Pinpoint the cell where the given text exists, returning its (x, y) midpoint coordinate. 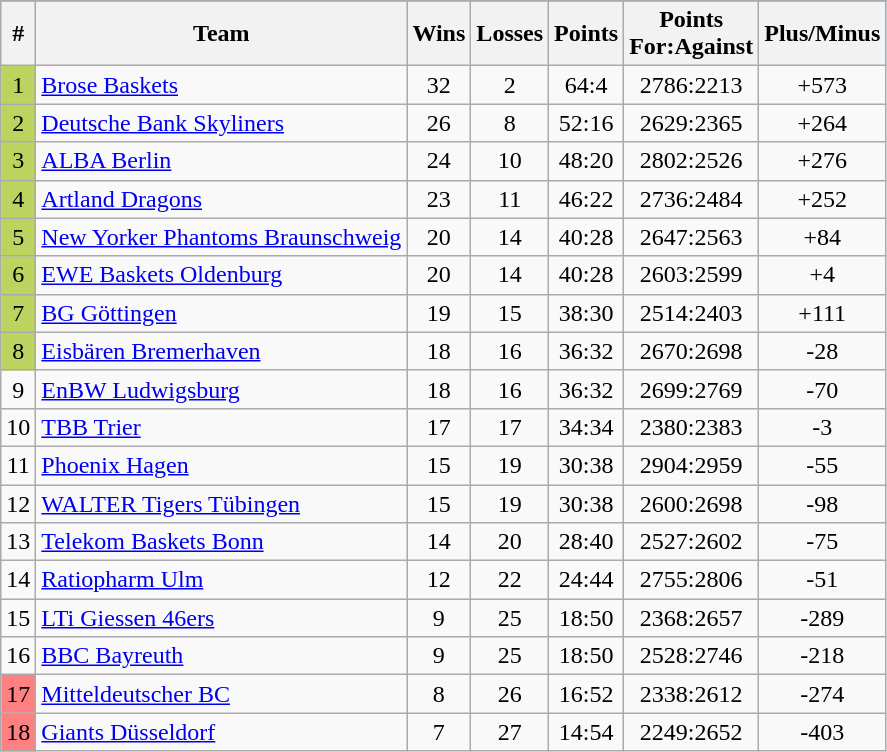
Wins (439, 34)
24:44 (586, 580)
LTi Giessen 46ers (222, 618)
2380:2383 (692, 427)
1 (18, 85)
+264 (822, 123)
New Yorker Phantoms Braunschweig (222, 237)
2647:2563 (692, 237)
2514:2403 (692, 313)
4 (18, 199)
3 (18, 161)
2670:2698 (692, 351)
Brose Baskets (222, 85)
Artland Dragons (222, 199)
46:22 (586, 199)
16:52 (586, 694)
64:4 (586, 85)
5 (18, 237)
2755:2806 (692, 580)
2786:2213 (692, 85)
BG Göttingen (222, 313)
2368:2657 (692, 618)
2528:2746 (692, 656)
2736:2484 (692, 199)
Deutsche Bank Skyliners (222, 123)
34:34 (586, 427)
WALTER Tigers Tübingen (222, 503)
2249:2652 (692, 732)
14:54 (586, 732)
-70 (822, 389)
48:20 (586, 161)
-289 (822, 618)
Ratiopharm Ulm (222, 580)
Plus/Minus (822, 34)
32 (439, 85)
+4 (822, 275)
2338:2612 (692, 694)
+252 (822, 199)
-3 (822, 427)
-218 (822, 656)
2699:2769 (692, 389)
+276 (822, 161)
2527:2602 (692, 542)
2603:2599 (692, 275)
+84 (822, 237)
-274 (822, 694)
Team (222, 34)
-403 (822, 732)
2629:2365 (692, 123)
-55 (822, 465)
Phoenix Hagen (222, 465)
# (18, 34)
6 (18, 275)
13 (18, 542)
TBB Trier (222, 427)
28:40 (586, 542)
+573 (822, 85)
-51 (822, 580)
Giants Düsseldorf (222, 732)
Telekom Baskets Bonn (222, 542)
38:30 (586, 313)
Losses (510, 34)
-75 (822, 542)
52:16 (586, 123)
-98 (822, 503)
-28 (822, 351)
EnBW Ludwigsburg (222, 389)
BBC Bayreuth (222, 656)
27 (510, 732)
Points For:Against (692, 34)
+111 (822, 313)
22 (510, 580)
2904:2959 (692, 465)
ALBA Berlin (222, 161)
Mitteldeutscher BC (222, 694)
Eisbären Bremerhaven (222, 351)
Points (586, 34)
24 (439, 161)
23 (439, 199)
2802:2526 (692, 161)
2600:2698 (692, 503)
EWE Baskets Oldenburg (222, 275)
